Return the [x, y] coordinate for the center point of the cell that contains the specified text.  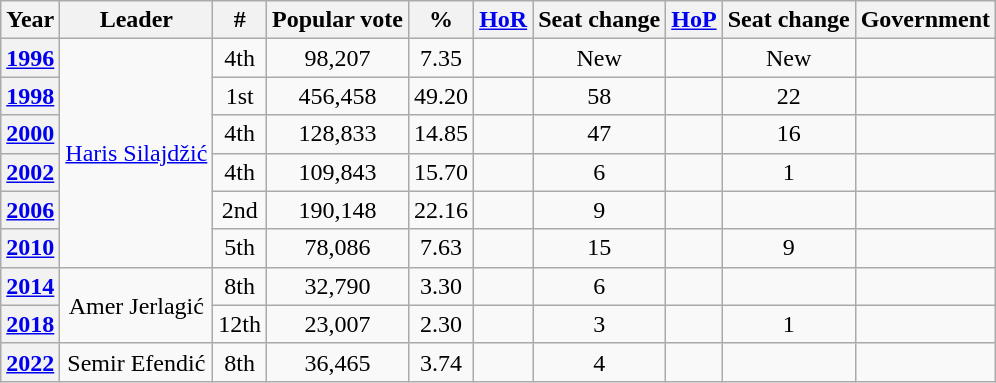
2002 [30, 172]
4 [600, 362]
Year [30, 20]
% [442, 20]
49.20 [442, 96]
36,465 [338, 362]
2000 [30, 134]
Popular vote [338, 20]
Semir Efendić [136, 362]
2006 [30, 210]
58 [600, 96]
47 [600, 134]
3.30 [442, 286]
3.74 [442, 362]
2nd [240, 210]
22 [788, 96]
2022 [30, 362]
1st [240, 96]
16 [788, 134]
7.63 [442, 248]
14.85 [442, 134]
2014 [30, 286]
2010 [30, 248]
190,148 [338, 210]
1998 [30, 96]
456,458 [338, 96]
32,790 [338, 286]
1996 [30, 58]
3 [600, 324]
HoP [694, 20]
Government [925, 20]
12th [240, 324]
22.16 [442, 210]
98,207 [338, 58]
Amer Jerlagić [136, 305]
15.70 [442, 172]
2.30 [442, 324]
109,843 [338, 172]
128,833 [338, 134]
Haris Silajdžić [136, 153]
2018 [30, 324]
7.35 [442, 58]
# [240, 20]
HoR [504, 20]
15 [600, 248]
23,007 [338, 324]
Leader [136, 20]
78,086 [338, 248]
5th [240, 248]
